For the text-containing cell, return its midpoint in [x, y] coordinate format. 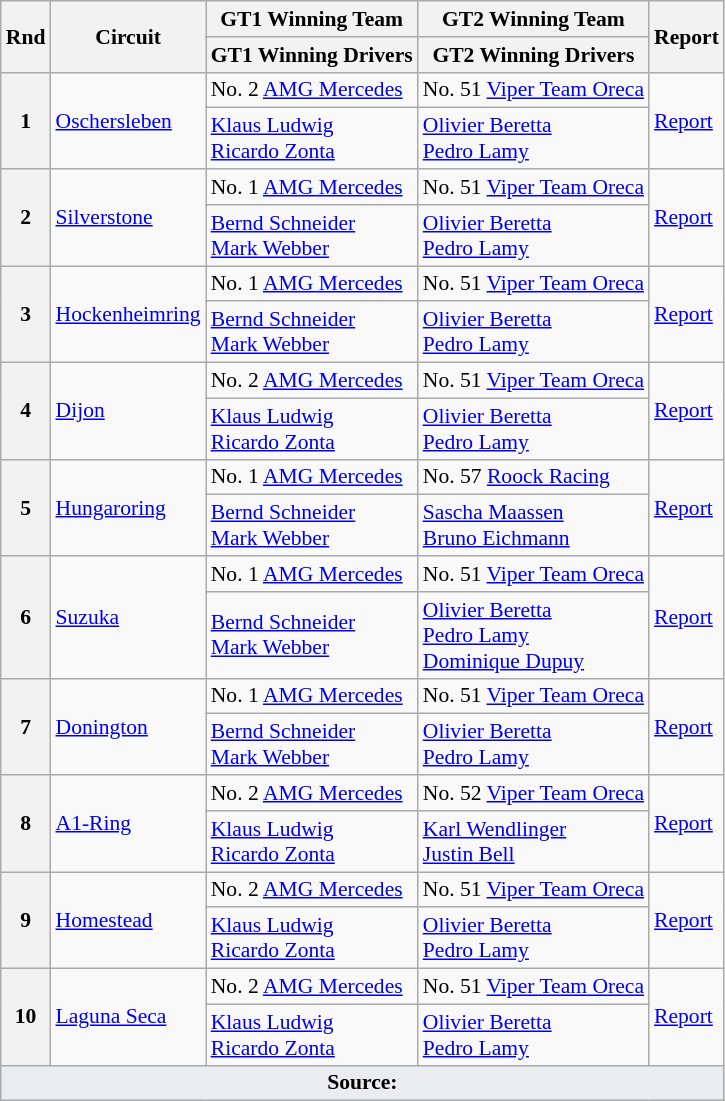
Hungaroring [128, 508]
GT2 Winning Drivers [534, 55]
Dijon [128, 412]
Sascha Maassen Bruno Eichmann [534, 526]
Silverstone [128, 218]
Olivier Beretta Pedro Lamy Dominique Dupuy [534, 636]
Homestead [128, 920]
A1-Ring [128, 824]
Source: [362, 1083]
Karl Wendlinger Justin Bell [534, 842]
No. 52 Viper Team Oreca [534, 793]
Circuit [128, 36]
No. 57 Roock Racing [534, 477]
Laguna Seca [128, 1018]
Hockenheimring [128, 314]
2 [26, 218]
8 [26, 824]
5 [26, 508]
4 [26, 412]
9 [26, 920]
10 [26, 1018]
GT1 Winning Team [312, 19]
6 [26, 617]
7 [26, 726]
Suzuka [128, 617]
Rnd [26, 36]
3 [26, 314]
GT1 Winning Drivers [312, 55]
1 [26, 120]
GT2 Winning Team [534, 19]
Donington [128, 726]
Oschersleben [128, 120]
